For the text-containing cell, return its midpoint in [X, Y] coordinate format. 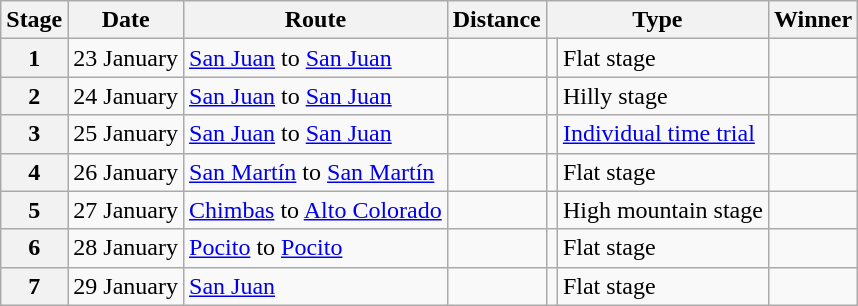
27 January [126, 210]
29 January [126, 286]
San Martín to San Martín [316, 172]
25 January [126, 134]
Hilly stage [662, 96]
Route [316, 20]
Stage [34, 20]
23 January [126, 58]
2 [34, 96]
1 [34, 58]
Distance [496, 20]
3 [34, 134]
Type [657, 20]
26 January [126, 172]
6 [34, 248]
San Juan [316, 286]
Winner [812, 20]
5 [34, 210]
Date [126, 20]
Chimbas to Alto Colorado [316, 210]
Individual time trial [662, 134]
High mountain stage [662, 210]
24 January [126, 96]
Pocito to Pocito [316, 248]
7 [34, 286]
4 [34, 172]
28 January [126, 248]
